Capture the cell that displays the provided text and extract its [X, Y] central coordinate. 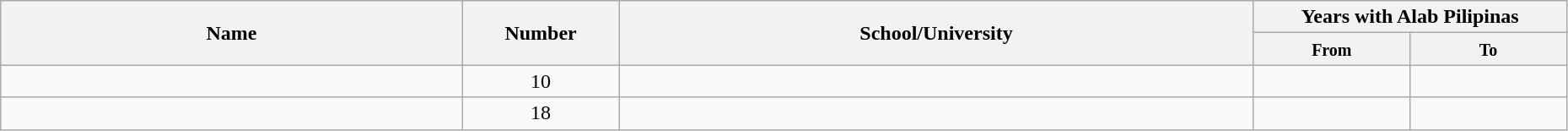
18 [541, 113]
Number [541, 33]
Years with Alab Pilipinas [1410, 17]
To [1489, 49]
10 [541, 81]
Name [232, 33]
From [1332, 49]
School/University [936, 33]
